Locate the cell with the specified text and output its (X, Y) center coordinate. 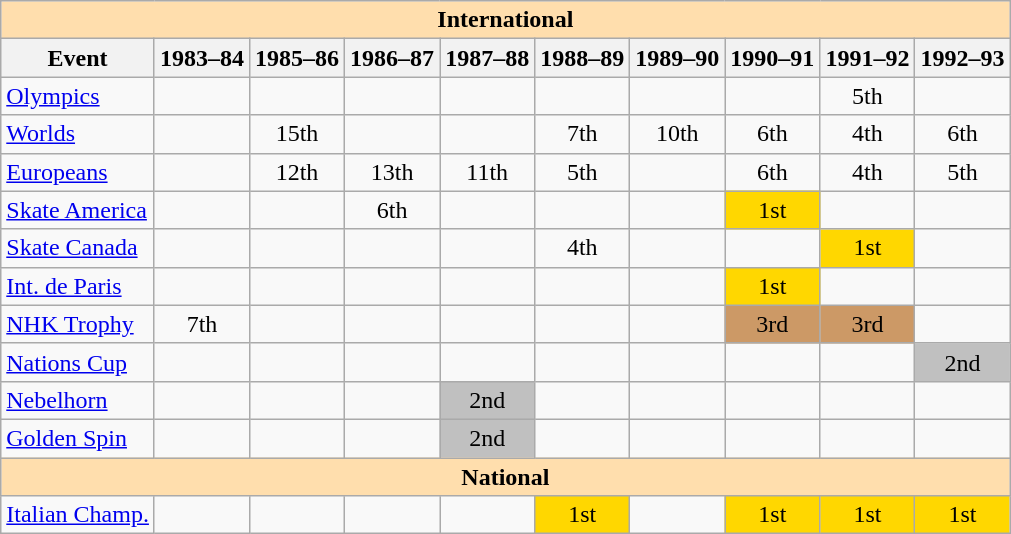
Golden Spin (78, 438)
National (506, 477)
1990–91 (772, 58)
12th (298, 172)
Olympics (78, 96)
Worlds (78, 134)
10th (678, 134)
1986–87 (392, 58)
International (506, 20)
1985–86 (298, 58)
Int. de Paris (78, 286)
1983–84 (202, 58)
Europeans (78, 172)
Italian Champ. (78, 515)
1991–92 (868, 58)
Event (78, 58)
Skate America (78, 210)
Nations Cup (78, 362)
NHK Trophy (78, 324)
1992–93 (962, 58)
11th (488, 172)
1988–89 (582, 58)
1989–90 (678, 58)
15th (298, 134)
Skate Canada (78, 248)
13th (392, 172)
1987–88 (488, 58)
Nebelhorn (78, 400)
